Identify which cell holds the provided text, then report its (x, y) central coordinate. 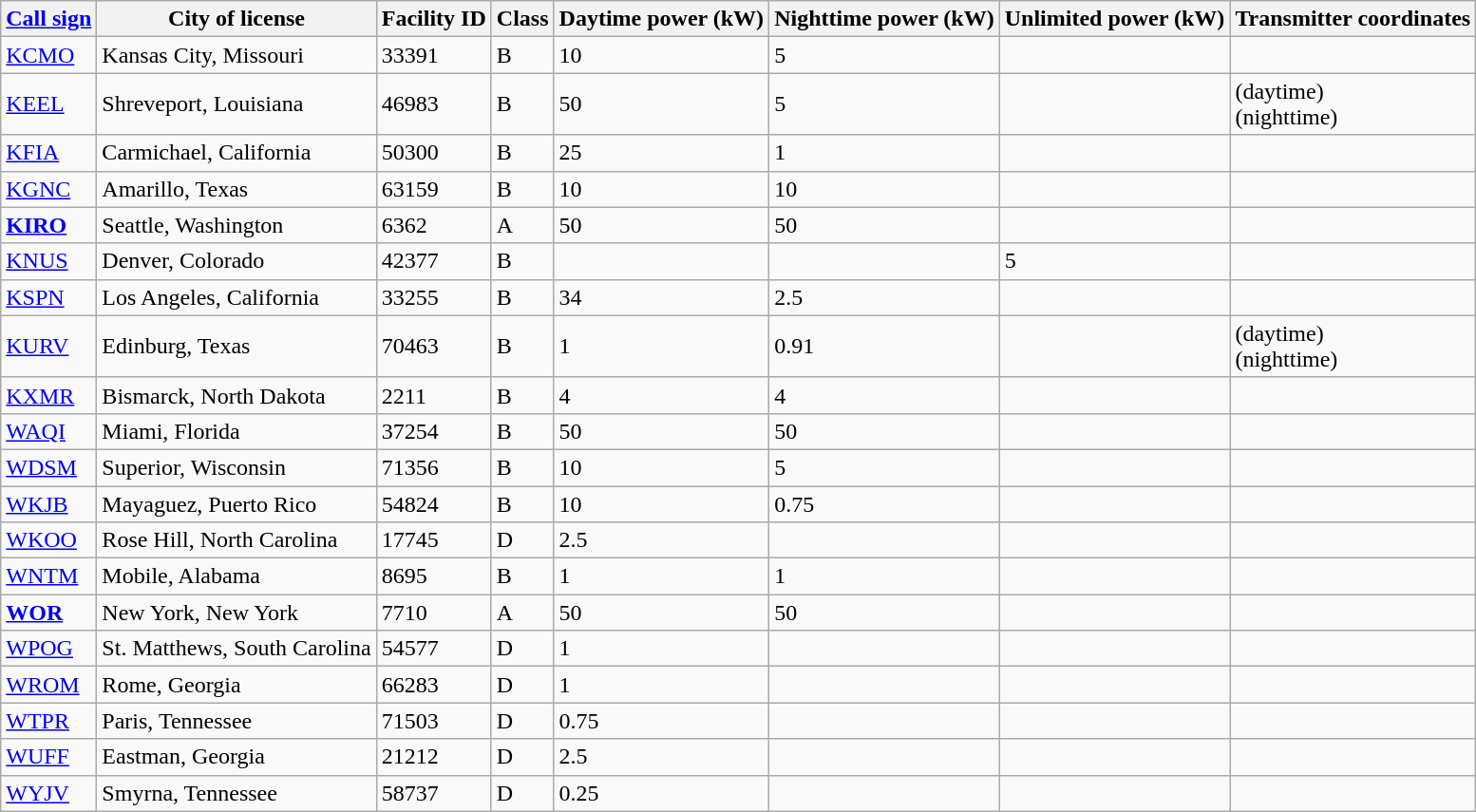
Bismarck, North Dakota (237, 395)
8695 (433, 576)
58737 (433, 793)
33255 (433, 297)
Miami, Florida (237, 431)
Los Angeles, California (237, 297)
Transmitter coordinates (1353, 19)
63159 (433, 189)
Mobile, Alabama (237, 576)
KNUS (49, 261)
St. Matthews, South Carolina (237, 649)
42377 (433, 261)
Unlimited power (kW) (1115, 19)
Daytime power (kW) (661, 19)
Superior, Wisconsin (237, 467)
Facility ID (433, 19)
Edinburg, Texas (237, 346)
2211 (433, 395)
WKJB (49, 504)
21212 (433, 757)
Shreveport, Louisiana (237, 104)
New York, New York (237, 613)
54824 (433, 504)
Call sign (49, 19)
66283 (433, 685)
WKOO (49, 540)
WOR (49, 613)
KXMR (49, 395)
Denver, Colorado (237, 261)
54577 (433, 649)
Mayaguez, Puerto Rico (237, 504)
KIRO (49, 225)
Smyrna, Tennessee (237, 793)
Rome, Georgia (237, 685)
46983 (433, 104)
Class (522, 19)
Eastman, Georgia (237, 757)
KFIA (49, 153)
37254 (433, 431)
Kansas City, Missouri (237, 55)
7710 (433, 613)
0.25 (661, 793)
33391 (433, 55)
KCMO (49, 55)
50300 (433, 153)
Paris, Tennessee (237, 721)
0.91 (885, 346)
6362 (433, 225)
25 (661, 153)
34 (661, 297)
WUFF (49, 757)
WDSM (49, 467)
WAQI (49, 431)
KEEL (49, 104)
WNTM (49, 576)
71356 (433, 467)
Nighttime power (kW) (885, 19)
WTPR (49, 721)
City of license (237, 19)
Amarillo, Texas (237, 189)
70463 (433, 346)
Carmichael, California (237, 153)
KURV (49, 346)
WROM (49, 685)
Seattle, Washington (237, 225)
WYJV (49, 793)
71503 (433, 721)
Rose Hill, North Carolina (237, 540)
KGNC (49, 189)
KSPN (49, 297)
WPOG (49, 649)
17745 (433, 540)
